Return the [X, Y] coordinate for the center point of the cell that contains the specified text.  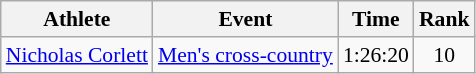
Time [376, 19]
Rank [444, 19]
Men's cross-country [246, 55]
1:26:20 [376, 55]
Athlete [77, 19]
Event [246, 19]
Nicholas Corlett [77, 55]
10 [444, 55]
